Capture the cell that displays the provided text and extract its [X, Y] central coordinate. 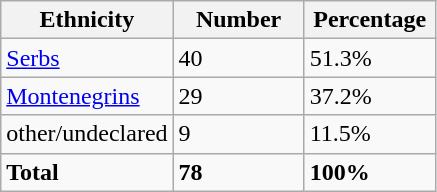
Montenegrins [87, 96]
40 [238, 58]
51.3% [370, 58]
29 [238, 96]
Serbs [87, 58]
100% [370, 172]
Number [238, 20]
37.2% [370, 96]
Percentage [370, 20]
other/undeclared [87, 134]
Total [87, 172]
9 [238, 134]
Ethnicity [87, 20]
78 [238, 172]
11.5% [370, 134]
